Search for the cell housing the specified text and yield its [x, y] center coordinate. 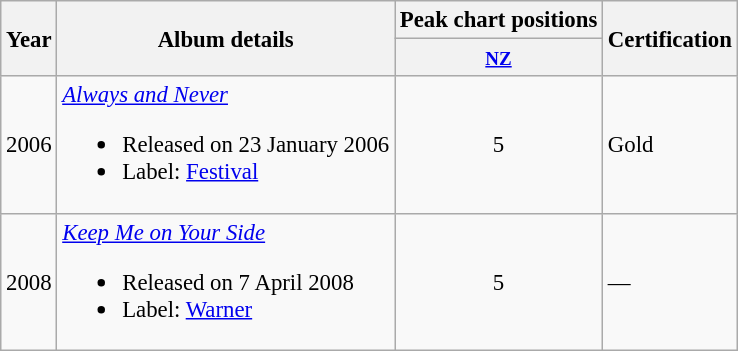
Peak chart positions [498, 20]
NZ [498, 58]
— [670, 282]
Keep Me on Your SideReleased on 7 April 2008Label: Warner [226, 282]
Year [29, 38]
2006 [29, 144]
Certification [670, 38]
Album details [226, 38]
Gold [670, 144]
Always and NeverReleased on 23 January 2006Label: Festival [226, 144]
2008 [29, 282]
